From the cell containing the given text, extract its center point as (X, Y) coordinate. 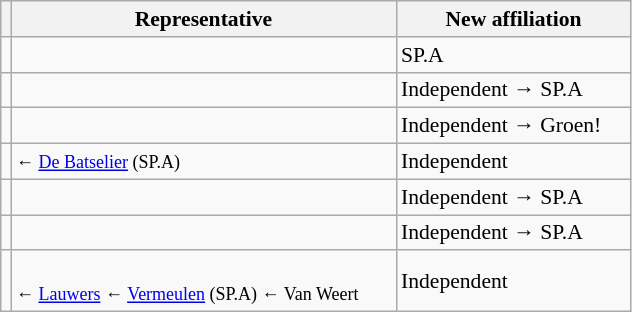
Independent → Groen! (514, 126)
New affiliation (514, 19)
← De Batselier (SP.A) (204, 162)
Representative (204, 19)
SP.A (514, 55)
← Lauwers ← Vermeulen (SP.A) ← Van Weert (204, 282)
